Detect which cell encompasses the target text, then output its (X, Y) center coordinate. 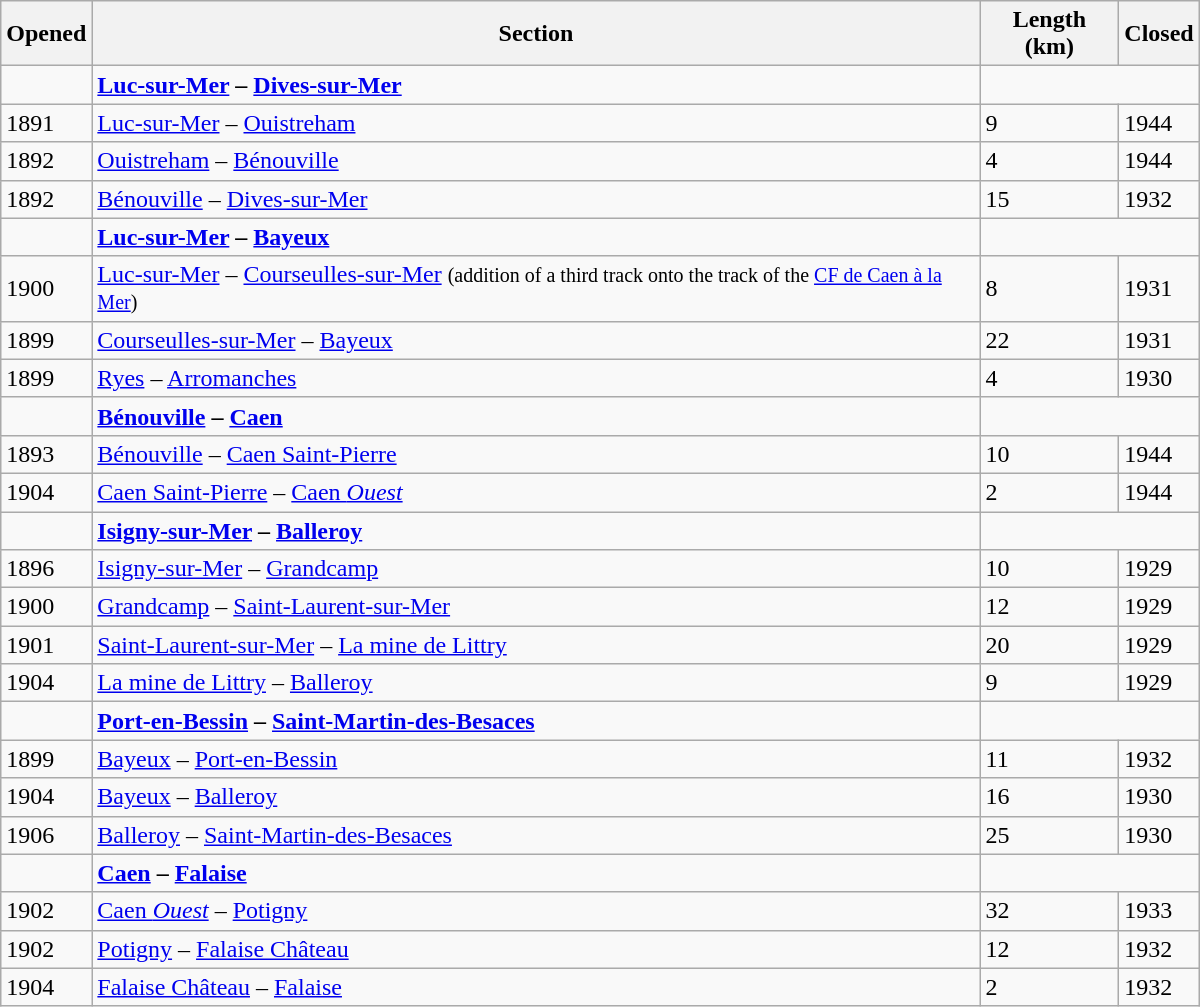
Length (km) (1050, 34)
Isigny-sur-Mer – Balleroy (536, 531)
Ouistreham – Bénouville (536, 161)
Saint-Laurent-sur-Mer – La mine de Littry (536, 645)
22 (1050, 340)
1896 (46, 569)
1901 (46, 645)
Opened (46, 34)
1893 (46, 454)
Balleroy – Saint-Martin-des-Besaces (536, 835)
Potigny – Falaise Château (536, 949)
Section (536, 34)
Bénouville – Dives-sur-Mer (536, 199)
Luc-sur-Mer – Bayeux (536, 237)
32 (1050, 911)
Bayeux – Port-en-Bessin (536, 759)
Bénouville – Caen Saint-Pierre (536, 454)
8 (1050, 288)
1906 (46, 835)
Ryes – Arromanches (536, 378)
Caen Ouest – Potigny (536, 911)
Bénouville – Caen (536, 416)
25 (1050, 835)
Bayeux – Balleroy (536, 797)
11 (1050, 759)
16 (1050, 797)
Caen – Falaise (536, 873)
Courseulles-sur-Mer – Bayeux (536, 340)
Luc-sur-Mer – Dives-sur-Mer (536, 85)
1933 (1159, 911)
Closed (1159, 34)
La mine de Littry – Balleroy (536, 683)
Grandcamp – Saint-Laurent-sur-Mer (536, 607)
1891 (46, 123)
Caen Saint-Pierre – Caen Ouest (536, 492)
Isigny-sur-Mer – Grandcamp (536, 569)
20 (1050, 645)
15 (1050, 199)
Luc-sur-Mer – Courseulles-sur-Mer (addition of a third track onto the track of the CF de Caen à la Mer) (536, 288)
Falaise Château – Falaise (536, 987)
Port-en-Bessin – Saint-Martin-des-Besaces (536, 721)
Luc-sur-Mer – Ouistreham (536, 123)
